From the cell containing the given text, extract its center point as [X, Y] coordinate. 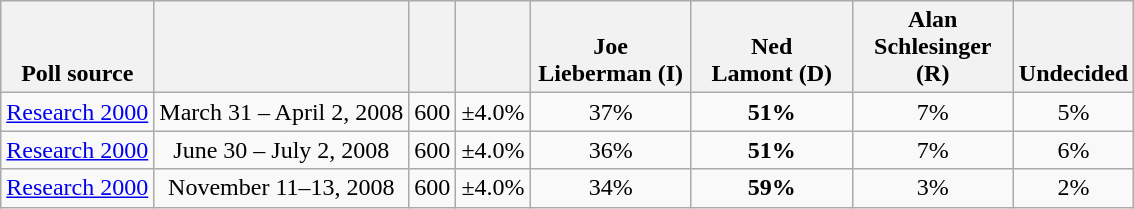
JoeLieberman (I) [610, 47]
5% [1073, 112]
June 30 – July 2, 2008 [282, 150]
6% [1073, 150]
37% [610, 112]
34% [610, 188]
AlanSchlesinger (R) [932, 47]
March 31 – April 2, 2008 [282, 112]
Poll source [78, 47]
3% [932, 188]
59% [772, 188]
2% [1073, 188]
Undecided [1073, 47]
November 11–13, 2008 [282, 188]
36% [610, 150]
NedLamont (D) [772, 47]
